Identify which cell holds the provided text, then report its [X, Y] central coordinate. 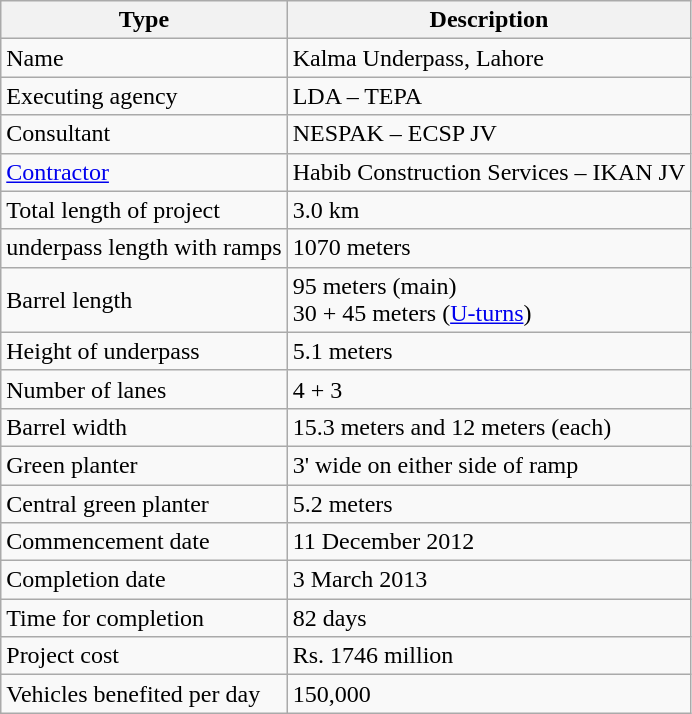
Green planter [144, 465]
Consultant [144, 134]
Barrel width [144, 427]
11 December 2012 [489, 542]
95 meters (main)30 + 45 meters (U-turns) [489, 300]
NESPAK – ECSP JV [489, 134]
Kalma Underpass, Lahore [489, 58]
150,000 [489, 694]
Type [144, 20]
3 March 2013 [489, 580]
Number of lanes [144, 389]
Vehicles benefited per day [144, 694]
Contractor [144, 172]
Total length of project [144, 210]
Height of underpass [144, 351]
5.1 meters [489, 351]
Commencement date [144, 542]
5.2 meters [489, 503]
Rs. 1746 million [489, 656]
Project cost [144, 656]
3' wide on either side of ramp [489, 465]
82 days [489, 618]
1070 meters [489, 248]
15.3 meters and 12 meters (each) [489, 427]
4 + 3 [489, 389]
Completion date [144, 580]
Central green planter [144, 503]
Time for completion [144, 618]
Barrel length [144, 300]
Name [144, 58]
Executing agency [144, 96]
Description [489, 20]
Habib Construction Services – IKAN JV [489, 172]
LDA – TEPA [489, 96]
3.0 km [489, 210]
underpass length with ramps [144, 248]
